Scan for the cell matching the given text and deliver its [x, y] coordinate at center. 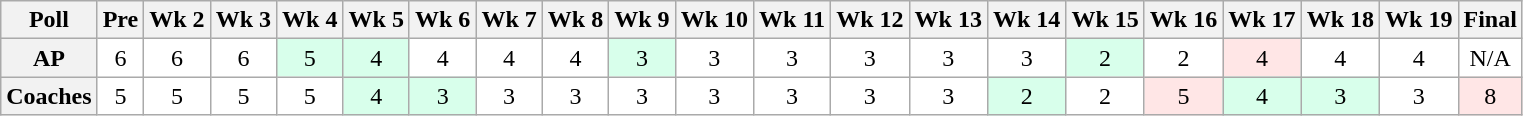
Poll [49, 20]
Wk 5 [376, 20]
Wk 17 [1262, 20]
Wk 3 [243, 20]
Wk 19 [1419, 20]
Wk 9 [642, 20]
Wk 15 [1105, 20]
Wk 10 [714, 20]
Wk 18 [1340, 20]
Pre [120, 20]
8 [1490, 96]
N/A [1490, 58]
Wk 8 [575, 20]
Wk 12 [870, 20]
Coaches [49, 96]
Wk 2 [177, 20]
Wk 7 [509, 20]
Wk 13 [948, 20]
Wk 14 [1026, 20]
Final [1490, 20]
Wk 11 [792, 20]
Wk 4 [310, 20]
Wk 16 [1183, 20]
AP [49, 58]
Wk 6 [442, 20]
